From the cell containing the given text, extract its center point as (x, y) coordinate. 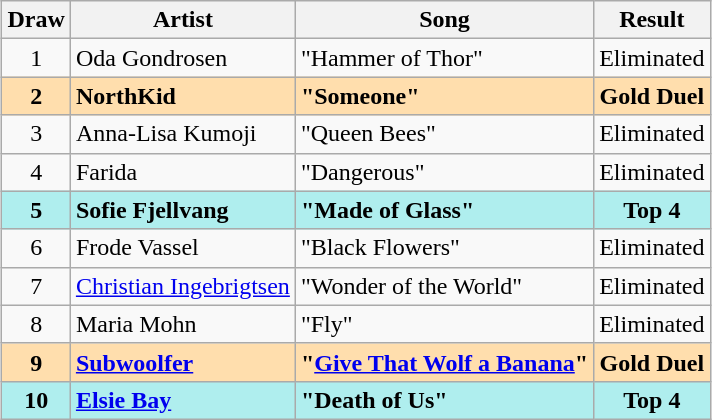
"Death of Us" (444, 400)
"Fly" (444, 324)
"Someone" (444, 96)
Oda Gondrosen (182, 58)
Anna-Lisa Kumoji (182, 134)
Elsie Bay (182, 400)
Subwoolfer (182, 362)
10 (36, 400)
2 (36, 96)
"Hammer of Thor" (444, 58)
Result (652, 20)
"Made of Glass" (444, 210)
Christian Ingebrigtsen (182, 286)
1 (36, 58)
5 (36, 210)
7 (36, 286)
Sofie Fjellvang (182, 210)
Draw (36, 20)
3 (36, 134)
NorthKid (182, 96)
Song (444, 20)
"Dangerous" (444, 172)
"Black Flowers" (444, 248)
Artist (182, 20)
"Wonder of the World" (444, 286)
6 (36, 248)
4 (36, 172)
"Give That Wolf a Banana" (444, 362)
"Queen Bees" (444, 134)
Farida (182, 172)
8 (36, 324)
Frode Vassel (182, 248)
9 (36, 362)
Maria Mohn (182, 324)
